Return (x, y) of the center of cell containing provided text 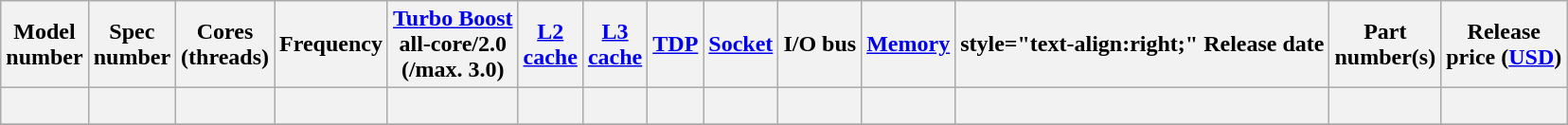
style="text-align:right;" Release date (1142, 45)
L2cache (550, 45)
Partnumber(s) (1385, 45)
TDP (676, 45)
Memory (909, 45)
Modelnumber (45, 45)
Cores(threads) (225, 45)
Turbo Boostall-core/2.0(/max. 3.0) (453, 45)
Specnumber (132, 45)
Frequency (331, 45)
I/O bus (820, 45)
Socket (740, 45)
L3cache (615, 45)
Releaseprice (USD) (1504, 45)
